For the text-containing cell, return its midpoint in [x, y] coordinate format. 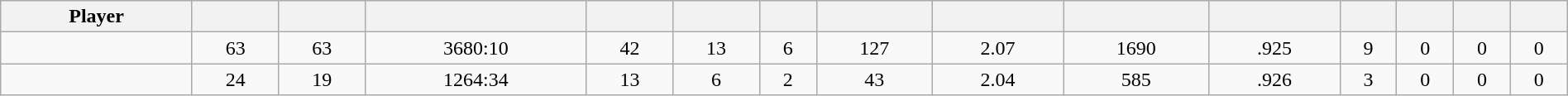
.926 [1274, 79]
9 [1368, 48]
3680:10 [476, 48]
Player [97, 17]
2 [787, 79]
.925 [1274, 48]
1690 [1136, 48]
3 [1368, 79]
42 [630, 48]
585 [1136, 79]
19 [323, 79]
2.04 [997, 79]
43 [874, 79]
2.07 [997, 48]
24 [235, 79]
1264:34 [476, 79]
127 [874, 48]
